Return (X, Y) of the center of cell containing provided text 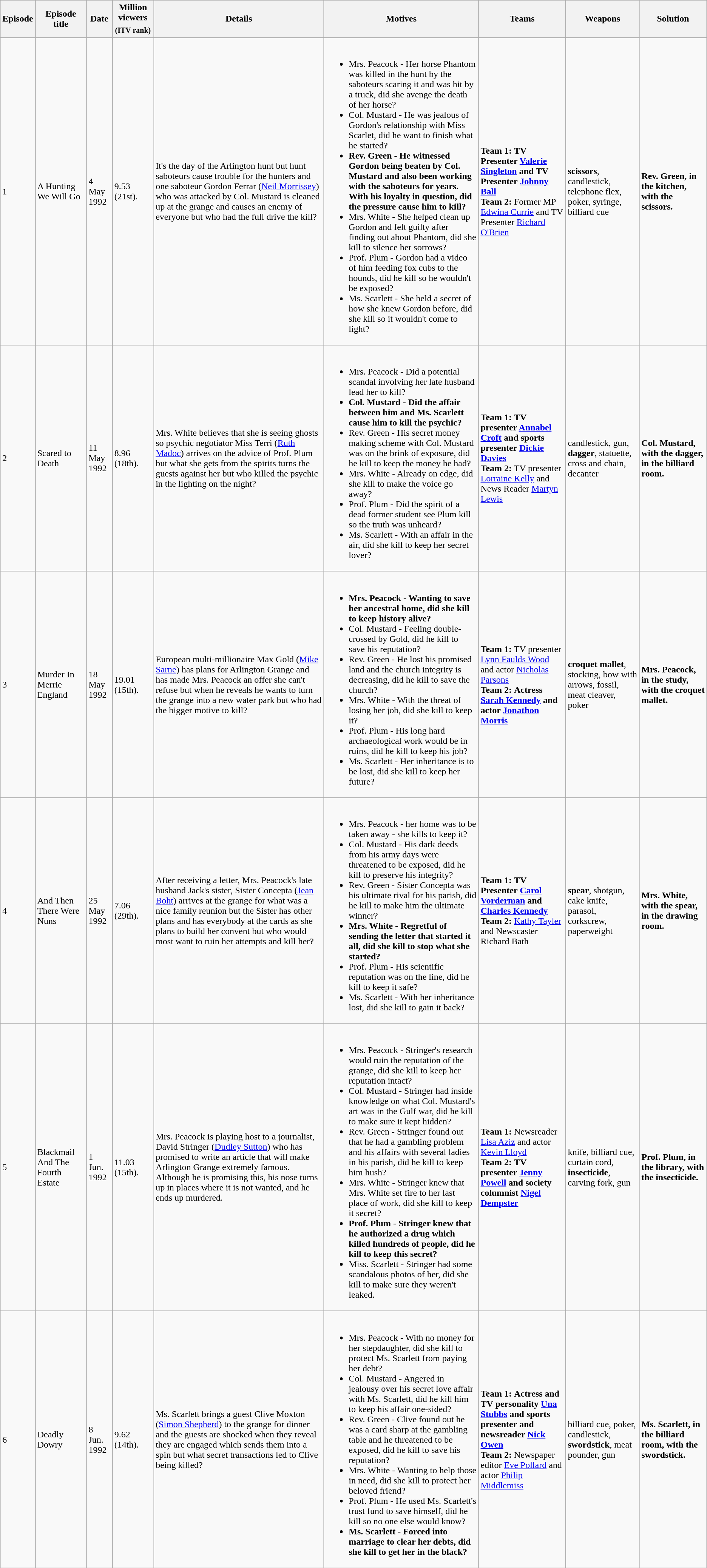
4 (18, 911)
Date (99, 19)
9.53 (21st). (133, 191)
Col. Mustard, with the dagger, in the billiard room. (673, 458)
1 Jun. 1992 (99, 1167)
Team 1: TV presenter Lynn Faulds Wood and actor Nicholas Parsons Team 2: Actress Sarah Kennedy and actor Jonathon Morris (522, 684)
Deadly Dowry (61, 1439)
Mrs. White, with the spear, in the drawing room. (673, 911)
Mrs. Peacock, in the study, with the croquet mallet. (673, 684)
Million viewers (ITV rank) (133, 19)
billiard cue, poker, candlestick, swordstick, meat pounder, gun (603, 1439)
Prof. Plum, in the library, with the insecticide. (673, 1167)
scissors, candlestick, telephone flex, poker, syringe, billiard cue (603, 191)
18 May 1992 (99, 684)
Solution (673, 19)
3 (18, 684)
Details (239, 19)
5 (18, 1167)
Team 1: TV presenter Annabel Croft and sports presenter Dickie Davies Team 2: TV presenter Lorraine Kelly and News Reader Martyn Lewis (522, 458)
Ms. Scarlett, in the billiard room, with the swordstick. (673, 1439)
Team 1: TV Presenter Carol Vorderman and Charles Kennedy Team 2: Kathy Tayler and Newscaster Richard Bath (522, 911)
25 May 1992 (99, 911)
19.01 (15th). (133, 684)
4 May 1992 (99, 191)
7.06 (29th). (133, 911)
Motives (401, 19)
1 (18, 191)
Scared to Death (61, 458)
croquet mallet, stocking, bow with arrows, fossil, meat cleaver, poker (603, 684)
8 Jun. 1992 (99, 1439)
11 May 1992 (99, 458)
And Then There Were Nuns (61, 911)
11.03 (15th). (133, 1167)
Episode (18, 19)
Team 1: Newsreader Lisa Aziz and actor Kevin Lloyd Team 2: TV presenter Jenny Powell and society columnist Nigel Dempster (522, 1167)
8.96 (18th). (133, 458)
candlestick, gun, dagger, statuette, cross and chain, decanter (603, 458)
spear, shotgun, cake knife, parasol, corkscrew, paperweight (603, 911)
A Hunting We Will Go (61, 191)
9.62 (14th). (133, 1439)
Weapons (603, 19)
Rev. Green, in the kitchen, with the scissors. (673, 191)
Episode title (61, 19)
Team 1: TV Presenter Valerie Singleton and TV Presenter Johnny Ball Team 2: Former MP Edwina Currie and TV Presenter Richard O'Brien (522, 191)
2 (18, 458)
Murder In Merrie England (61, 684)
Teams (522, 19)
Blackmail And The Fourth Estate (61, 1167)
knife, billiard cue, curtain cord, insecticide, carving fork, gun (603, 1167)
6 (18, 1439)
